Scan for the cell matching the given text and deliver its (X, Y) coordinate at center. 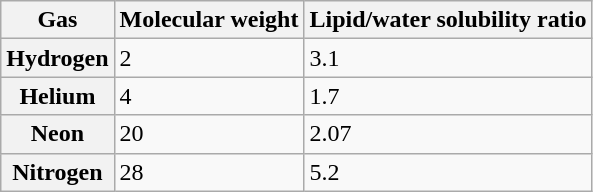
Lipid/water solubility ratio (448, 20)
28 (209, 172)
2 (209, 58)
Molecular weight (209, 20)
5.2 (448, 172)
Hydrogen (58, 58)
2.07 (448, 134)
Helium (58, 96)
20 (209, 134)
Neon (58, 134)
3.1 (448, 58)
4 (209, 96)
Gas (58, 20)
1.7 (448, 96)
Nitrogen (58, 172)
